Output the [X, Y] coordinate of the center of the cell containing the given text.  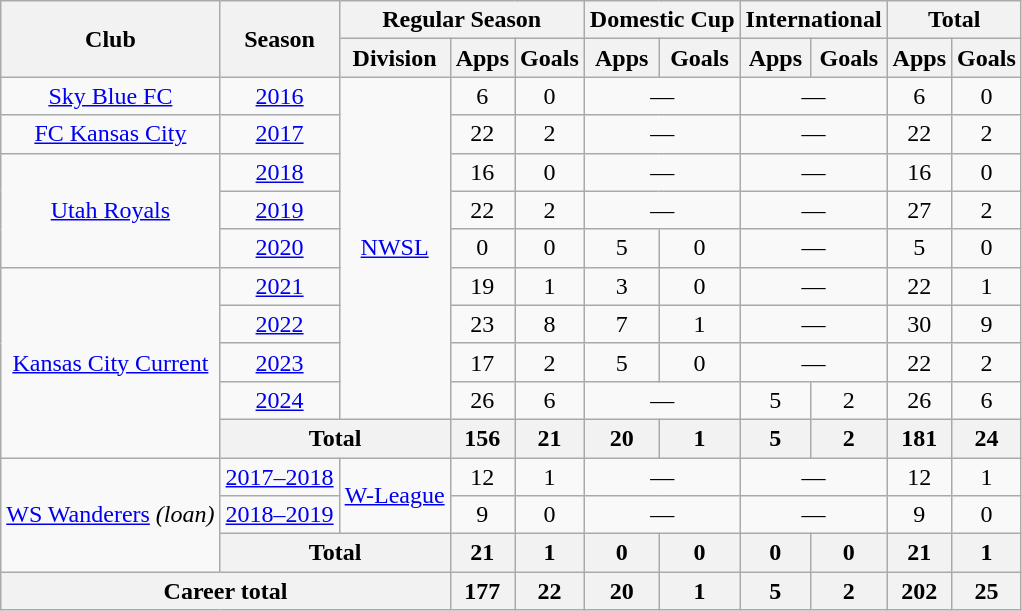
2021 [280, 286]
2019 [280, 210]
23 [482, 324]
8 [550, 324]
Season [280, 39]
24 [987, 438]
2020 [280, 248]
2016 [280, 96]
Sky Blue FC [110, 96]
25 [987, 591]
2017 [280, 134]
NWSL [394, 248]
3 [622, 286]
177 [482, 591]
2023 [280, 362]
19 [482, 286]
Domestic Cup [662, 20]
Career total [226, 591]
2024 [280, 400]
2017–2018 [280, 477]
Division [394, 58]
International [814, 20]
27 [919, 210]
WS Wanderers (loan) [110, 515]
17 [482, 362]
30 [919, 324]
FC Kansas City [110, 134]
Kansas City Current [110, 362]
181 [919, 438]
202 [919, 591]
2018–2019 [280, 515]
W-League [394, 496]
Regular Season [462, 20]
156 [482, 438]
2018 [280, 172]
Club [110, 39]
2022 [280, 324]
7 [622, 324]
Utah Royals [110, 210]
